Pinpoint the cell where the given text exists, returning its [X, Y] midpoint coordinate. 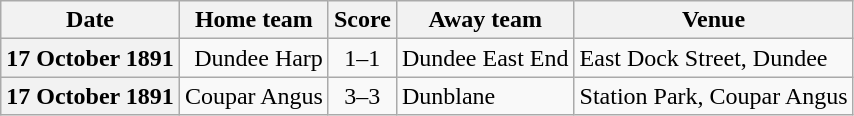
Date [90, 20]
Score [362, 20]
East Dock Street, Dundee [714, 58]
Away team [485, 20]
Dundee Harp [254, 58]
Dunblane [485, 96]
Station Park, Coupar Angus [714, 96]
Dundee East End [485, 58]
Coupar Angus [254, 96]
1–1 [362, 58]
3–3 [362, 96]
Venue [714, 20]
Home team [254, 20]
